Pinpoint the cell where the given text exists, returning its (x, y) midpoint coordinate. 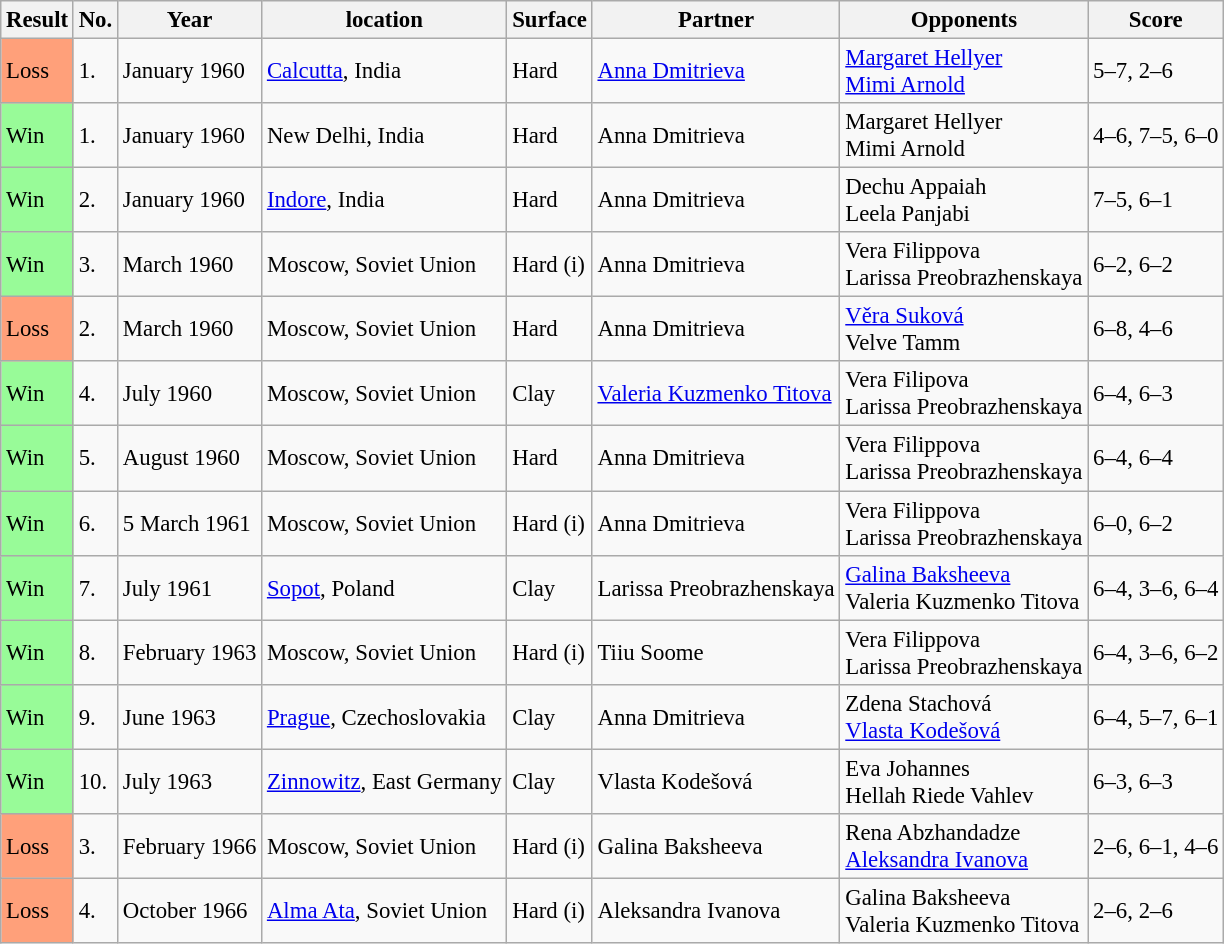
Surface (550, 20)
Prague, Czechoslovakia (384, 716)
4–6, 7–5, 6–0 (1156, 136)
Rena Abzhandadze Aleksandra Ivanova (964, 846)
5–7, 2–6 (1156, 72)
June 1963 (189, 716)
Valeria Kuzmenko Titova (716, 394)
6–4, 3–6, 6–2 (1156, 652)
Eva Johannes Hellah Riede Vahlev (964, 782)
6–0, 6–2 (1156, 524)
February 1966 (189, 846)
Sopot, Poland (384, 588)
Dechu Appaiah Leela Panjabi (964, 200)
Vera Filipova Larissa Preobrazhenskaya (964, 394)
October 1966 (189, 910)
6. (95, 524)
10. (95, 782)
2–6, 6–1, 4–6 (1156, 846)
6–3, 6–3 (1156, 782)
Zdena Stachová Vlasta Kodešová (964, 716)
8. (95, 652)
2–6, 2–6 (1156, 910)
6–4, 3–6, 6–4 (1156, 588)
Tiiu Soome (716, 652)
Vlasta Kodešová (716, 782)
Year (189, 20)
Zinnowitz, East Germany (384, 782)
Aleksandra Ivanova (716, 910)
August 1960 (189, 458)
Opponents (964, 20)
No. (95, 20)
7–5, 6–1 (1156, 200)
Calcutta, India (384, 72)
5. (95, 458)
Galina Baksheeva (716, 846)
Věra Suková Velve Tamm (964, 330)
Score (1156, 20)
February 1963 (189, 652)
July 1960 (189, 394)
6–2, 6–2 (1156, 264)
location (384, 20)
New Delhi, India (384, 136)
7. (95, 588)
July 1961 (189, 588)
Alma Ata, Soviet Union (384, 910)
Indore, India (384, 200)
Partner (716, 20)
6–4, 5–7, 6–1 (1156, 716)
5 March 1961 (189, 524)
6–4, 6–3 (1156, 394)
6–8, 4–6 (1156, 330)
6–4, 6–4 (1156, 458)
Larissa Preobrazhenskaya (716, 588)
July 1963 (189, 782)
9. (95, 716)
Result (38, 20)
